Scan for the cell matching the given text and deliver its [X, Y] coordinate at center. 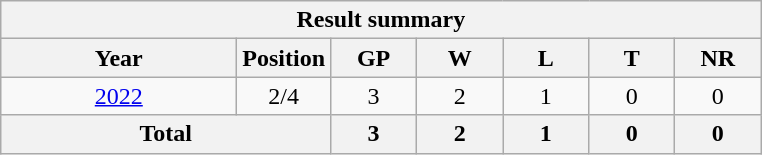
Position [284, 58]
NR [718, 58]
Total [166, 134]
Result summary [381, 20]
2022 [119, 96]
T [632, 58]
GP [374, 58]
W [460, 58]
2/4 [284, 96]
L [546, 58]
Year [119, 58]
